Capture the cell that displays the provided text and extract its [X, Y] central coordinate. 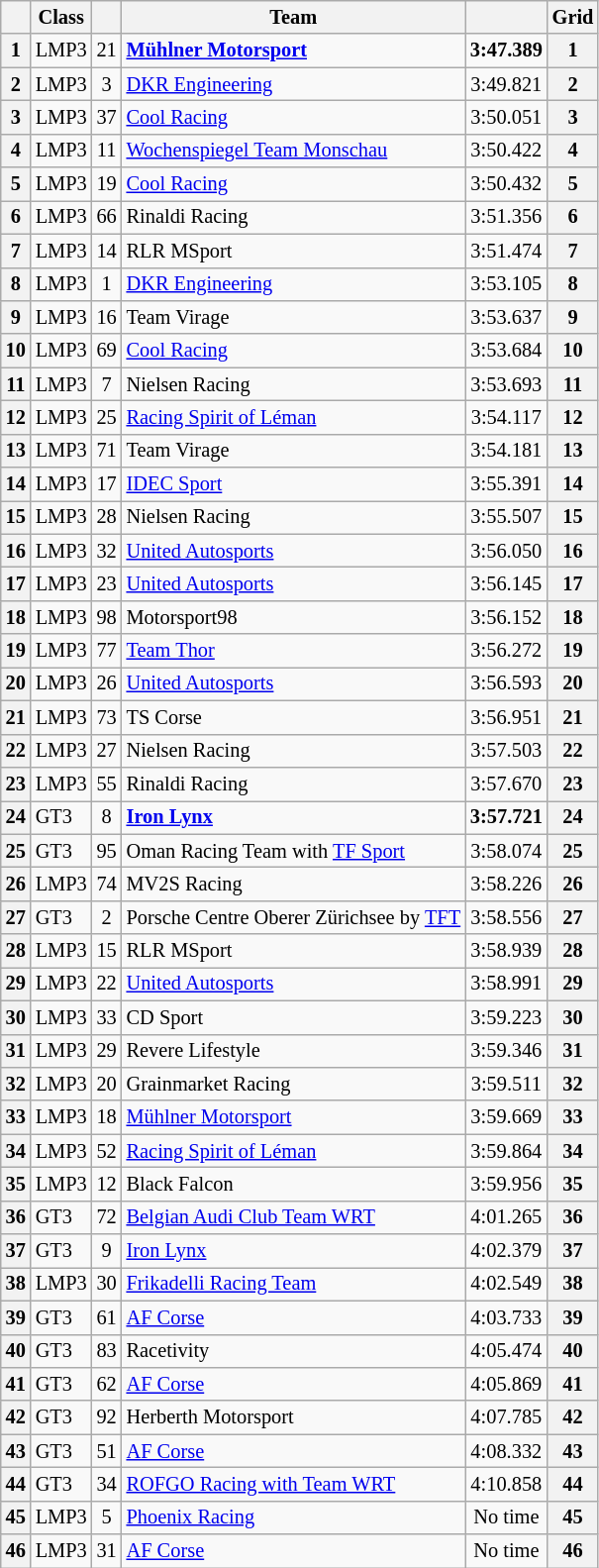
3:56.152 [507, 617]
Grainmarket Racing [293, 1084]
4:07.785 [507, 1417]
66 [107, 217]
3:47.389 [507, 51]
3:58.556 [507, 917]
51 [107, 1451]
3:54.181 [507, 451]
CD Sport [293, 1017]
Class [61, 17]
3:57.503 [507, 751]
4:03.733 [507, 1317]
3:56.050 [507, 551]
3:59.956 [507, 1184]
3:56.145 [507, 583]
69 [107, 351]
3:56.272 [507, 651]
62 [107, 1384]
3:53.105 [507, 284]
Team [293, 17]
98 [107, 617]
Oman Racing Team with TF Sport [293, 851]
3:57.721 [507, 817]
74 [107, 884]
92 [107, 1417]
3:59.864 [507, 1151]
77 [107, 651]
3:58.991 [507, 984]
3:51.356 [507, 217]
73 [107, 717]
Revere Lifestyle [293, 1051]
Motorsport98 [293, 617]
3:58.226 [507, 884]
3:54.117 [507, 417]
Black Falcon [293, 1184]
3:59.346 [507, 1051]
Belgian Audi Club Team WRT [293, 1217]
4:01.265 [507, 1217]
52 [107, 1151]
3:51.474 [507, 251]
3:59.669 [507, 1117]
3:50.051 [507, 117]
3:50.422 [507, 151]
3:53.637 [507, 317]
3:49.821 [507, 84]
Racetivity [293, 1351]
4:10.858 [507, 1484]
95 [107, 851]
3:50.432 [507, 184]
55 [107, 784]
83 [107, 1351]
3:56.951 [507, 717]
72 [107, 1217]
3:59.223 [507, 1017]
TS Corse [293, 717]
MV2S Racing [293, 884]
4:02.549 [507, 1284]
61 [107, 1317]
3:55.507 [507, 517]
3:56.593 [507, 683]
ROFGO Racing with Team WRT [293, 1484]
Porsche Centre Oberer Zürichsee by TFT [293, 917]
3:53.693 [507, 384]
3:57.670 [507, 784]
Frikadelli Racing Team [293, 1284]
Phoenix Racing [293, 1517]
71 [107, 451]
3:59.511 [507, 1084]
3:58.939 [507, 951]
4:05.869 [507, 1384]
3:55.391 [507, 484]
IDEC Sport [293, 484]
4:08.332 [507, 1451]
3:58.074 [507, 851]
Grid [573, 17]
Wochenspiegel Team Monschau [293, 151]
4:05.474 [507, 1351]
3:53.684 [507, 351]
4:02.379 [507, 1251]
Team Thor [293, 651]
Herberth Motorsport [293, 1417]
